Provide the (x, y) coordinate of the cell's center where the given text is located.  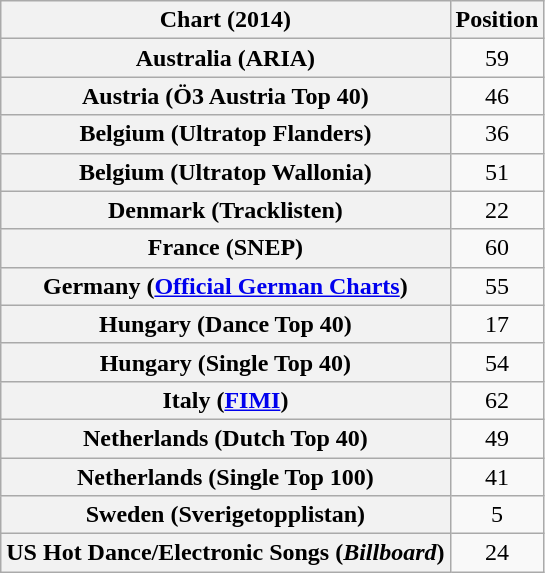
51 (497, 172)
5 (497, 515)
France (SNEP) (226, 248)
Hungary (Single Top 40) (226, 362)
Hungary (Dance Top 40) (226, 324)
55 (497, 286)
54 (497, 362)
24 (497, 553)
36 (497, 134)
Belgium (Ultratop Flanders) (226, 134)
Netherlands (Dutch Top 40) (226, 438)
60 (497, 248)
17 (497, 324)
Germany (Official German Charts) (226, 286)
46 (497, 96)
Belgium (Ultratop Wallonia) (226, 172)
Sweden (Sverigetopplistan) (226, 515)
Position (497, 20)
49 (497, 438)
Chart (2014) (226, 20)
US Hot Dance/Electronic Songs (Billboard) (226, 553)
Australia (ARIA) (226, 58)
Denmark (Tracklisten) (226, 210)
Netherlands (Single Top 100) (226, 477)
Austria (Ö3 Austria Top 40) (226, 96)
22 (497, 210)
59 (497, 58)
62 (497, 400)
41 (497, 477)
Italy (FIMI) (226, 400)
